Extract the [x, y] coordinate from the center of the cell holding the provided text.  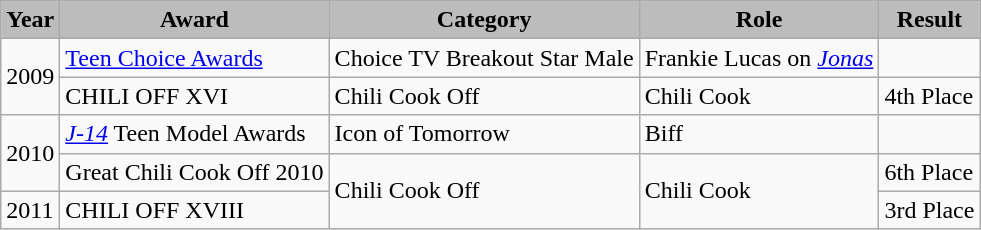
J-14 Teen Model Awards [194, 134]
2010 [30, 153]
Great Chili Cook Off 2010 [194, 172]
Role [759, 20]
CHILI OFF XVI [194, 96]
2009 [30, 77]
4th Place [930, 96]
Biff [759, 134]
3rd Place [930, 210]
Choice TV Breakout Star Male [484, 58]
Award [194, 20]
Icon of Tomorrow [484, 134]
2011 [30, 210]
Category [484, 20]
Result [930, 20]
6th Place [930, 172]
CHILI OFF XVIII [194, 210]
Year [30, 20]
Frankie Lucas on Jonas [759, 58]
Teen Choice Awards [194, 58]
